Provide the (x, y) coordinate of the cell's center where the given text is located.  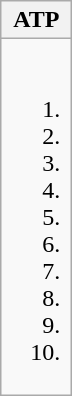
ATP (36, 20)
